Return [X, Y] of the center of cell containing provided text 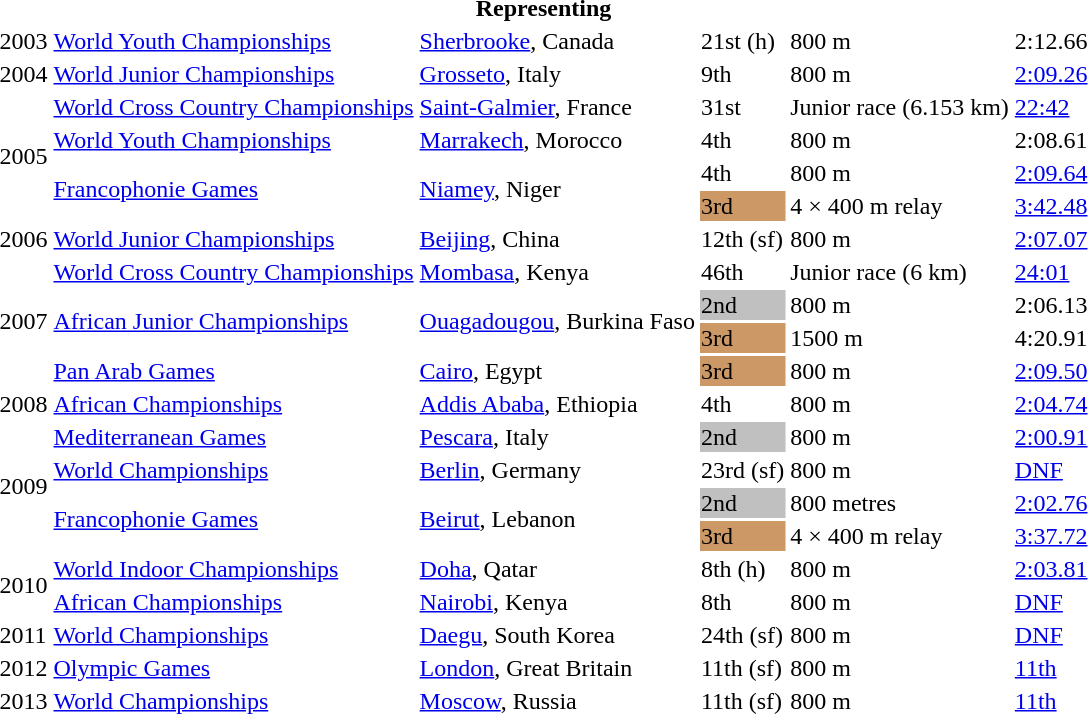
Nairobi, Kenya [557, 602]
800 metres [900, 503]
Pescara, Italy [557, 437]
Saint-Galmier, France [557, 107]
46th [742, 272]
31st [742, 107]
African Junior Championships [234, 322]
12th (sf) [742, 239]
Ouagadougou, Burkina Faso [557, 322]
8th (h) [742, 569]
Marrakech, Morocco [557, 140]
Niamey, Niger [557, 190]
1500 m [900, 338]
23rd (sf) [742, 470]
Mediterranean Games [234, 437]
Addis Ababa, Ethiopia [557, 404]
11th (sf) [742, 668]
8th [742, 602]
London, Great Britain [557, 668]
World Indoor Championships [234, 569]
Olympic Games [234, 668]
Beijing, China [557, 239]
Mombasa, Kenya [557, 272]
Sherbrooke, Canada [557, 41]
Junior race (6 km) [900, 272]
Junior race (6.153 km) [900, 107]
Daegu, South Korea [557, 635]
Beirut, Lebanon [557, 520]
Cairo, Egypt [557, 371]
21st (h) [742, 41]
Berlin, Germany [557, 470]
Doha, Qatar [557, 569]
24th (sf) [742, 635]
Pan Arab Games [234, 371]
Grosseto, Italy [557, 74]
9th [742, 74]
